Scan for the cell matching the given text and deliver its (x, y) coordinate at center. 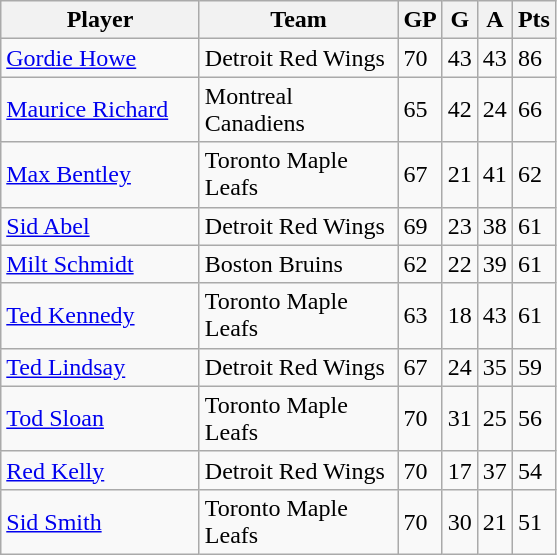
41 (494, 174)
54 (534, 470)
51 (534, 522)
Gordie Howe (100, 58)
Ted Lindsay (100, 367)
Montreal Canadiens (298, 110)
35 (494, 367)
59 (534, 367)
31 (460, 418)
30 (460, 522)
Sid Smith (100, 522)
G (460, 20)
A (494, 20)
42 (460, 110)
Player (100, 20)
65 (420, 110)
39 (494, 264)
18 (460, 316)
Pts (534, 20)
37 (494, 470)
63 (420, 316)
25 (494, 418)
69 (420, 226)
Ted Kennedy (100, 316)
Boston Bruins (298, 264)
Team (298, 20)
Sid Abel (100, 226)
GP (420, 20)
17 (460, 470)
66 (534, 110)
Milt Schmidt (100, 264)
23 (460, 226)
86 (534, 58)
56 (534, 418)
Tod Sloan (100, 418)
38 (494, 226)
Maurice Richard (100, 110)
Red Kelly (100, 470)
22 (460, 264)
Max Bentley (100, 174)
